Scan for the cell matching the given text and deliver its (X, Y) coordinate at center. 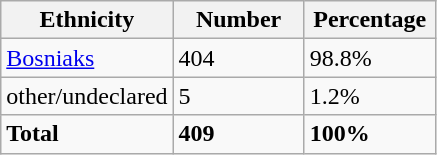
Percentage (370, 20)
5 (238, 96)
Total (87, 134)
404 (238, 58)
98.8% (370, 58)
Number (238, 20)
Ethnicity (87, 20)
1.2% (370, 96)
other/undeclared (87, 96)
100% (370, 134)
Bosniaks (87, 58)
409 (238, 134)
